Return (X, Y) of the center of cell containing provided text 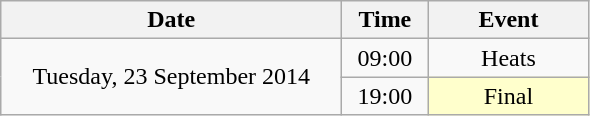
Heats (508, 58)
Time (385, 20)
09:00 (385, 58)
Final (508, 96)
19:00 (385, 96)
Date (172, 20)
Event (508, 20)
Tuesday, 23 September 2014 (172, 77)
